Locate the cell with the specified text and output its (X, Y) center coordinate. 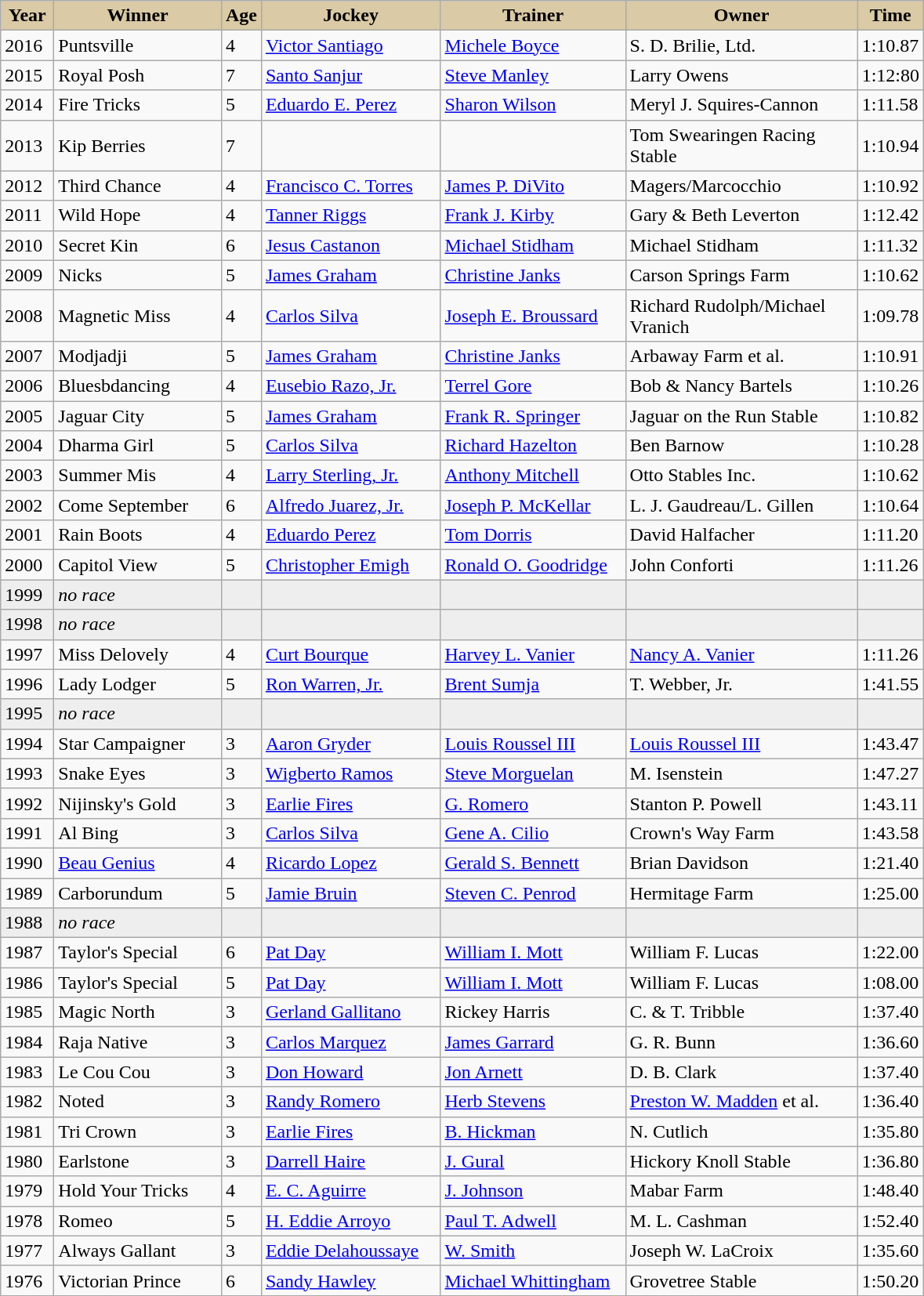
1985 (27, 1012)
Royal Posh (138, 75)
Kip Berries (138, 146)
Jockey (351, 16)
1981 (27, 1131)
Ron Warren, Jr. (351, 684)
Joseph P. McKellar (533, 505)
Tri Crown (138, 1131)
Arbaway Farm et al. (741, 356)
Gary & Beth Leverton (741, 215)
1:11.32 (890, 245)
Tom Swearingen Racing Stable (741, 146)
Carlos Marquez (351, 1042)
1984 (27, 1042)
Raja Native (138, 1042)
1:36.40 (890, 1102)
1:43.47 (890, 744)
2008 (27, 315)
Meryl J. Squires-Cannon (741, 105)
Earlstone (138, 1161)
Gerland Gallitano (351, 1012)
2004 (27, 446)
Ricardo Lopez (351, 863)
2014 (27, 105)
Don Howard (351, 1072)
M. Isenstein (741, 773)
1982 (27, 1102)
Owner (741, 16)
Carborundum (138, 892)
Anthony Mitchell (533, 476)
Beau Genius (138, 863)
Bob & Nancy Bartels (741, 386)
Eusebio Razo, Jr. (351, 386)
1988 (27, 923)
John Conforti (741, 565)
Grovetree Stable (741, 1280)
D. B. Clark (741, 1072)
Snake Eyes (138, 773)
Jaguar City (138, 416)
1:43.11 (890, 803)
Eduardo Perez (351, 535)
Age (241, 16)
James P. DiVito (533, 186)
1987 (27, 953)
Victor Santiago (351, 45)
M. L. Cashman (741, 1221)
2005 (27, 416)
Wigberto Ramos (351, 773)
W. Smith (533, 1251)
Otto Stables Inc. (741, 476)
2002 (27, 505)
Winner (138, 16)
Al Bing (138, 833)
Steve Manley (533, 75)
Jon Arnett (533, 1072)
Crown's Way Farm (741, 833)
Gene A. Cilio (533, 833)
1:41.55 (890, 684)
B. Hickman (533, 1131)
Secret Kin (138, 245)
Richard Hazelton (533, 446)
Stanton P. Powell (741, 803)
Bluesbdancing (138, 386)
Santo Sanjur (351, 75)
Hermitage Farm (741, 892)
2000 (27, 565)
Star Campaigner (138, 744)
Gerald S. Bennett (533, 863)
1:09.78 (890, 315)
Capitol View (138, 565)
Eddie Delahoussaye (351, 1251)
Wild Hope (138, 215)
1:10.64 (890, 505)
Francisco C. Torres (351, 186)
2016 (27, 45)
Nicks (138, 275)
Always Gallant (138, 1251)
S. D. Brilie, Ltd. (741, 45)
J. Gural (533, 1161)
Curt Bourque (351, 654)
Nancy A. Vanier (741, 654)
1980 (27, 1161)
1977 (27, 1251)
1:35.60 (890, 1251)
1:48.40 (890, 1191)
Magnetic Miss (138, 315)
J. Johnson (533, 1191)
Noted (138, 1102)
Puntsville (138, 45)
Joseph W. LaCroix (741, 1251)
1:43.58 (890, 833)
1:10.26 (890, 386)
1995 (27, 714)
1:50.20 (890, 1280)
1996 (27, 684)
1991 (27, 833)
2001 (27, 535)
Michele Boyce (533, 45)
1976 (27, 1280)
Time (890, 16)
Terrel Gore (533, 386)
2006 (27, 386)
1993 (27, 773)
Romeo (138, 1221)
Hickory Knoll Stable (741, 1161)
Nijinsky's Gold (138, 803)
Third Chance (138, 186)
Magers/Marcocchio (741, 186)
Sandy Hawley (351, 1280)
Ben Barnow (741, 446)
Darrell Haire (351, 1161)
Tanner Riggs (351, 215)
Trainer (533, 16)
2015 (27, 75)
2010 (27, 245)
David Halfacher (741, 535)
1:08.00 (890, 983)
1978 (27, 1221)
James Garrard (533, 1042)
1:10.92 (890, 186)
1:36.60 (890, 1042)
1:10.82 (890, 416)
Ronald O. Goodridge (533, 565)
G. R. Bunn (741, 1042)
Rain Boots (138, 535)
Mabar Farm (741, 1191)
Steven C. Penrod (533, 892)
1:35.80 (890, 1131)
T. Webber, Jr. (741, 684)
1:25.00 (890, 892)
2011 (27, 215)
1:10.91 (890, 356)
2013 (27, 146)
Steve Morguelan (533, 773)
1989 (27, 892)
E. C. Aguirre (351, 1191)
1999 (27, 595)
Come September (138, 505)
Herb Stevens (533, 1102)
1:10.28 (890, 446)
Miss Delovely (138, 654)
Fire Tricks (138, 105)
L. J. Gaudreau/L. Gillen (741, 505)
Summer Mis (138, 476)
Eduardo E. Perez (351, 105)
C. & T. Tribble (741, 1012)
Christopher Emigh (351, 565)
Alfredo Juarez, Jr. (351, 505)
1979 (27, 1191)
Dharma Girl (138, 446)
1:22.00 (890, 953)
Victorian Prince (138, 1280)
2003 (27, 476)
Modjadji (138, 356)
Preston W. Madden et al. (741, 1102)
Michael Whittingham (533, 1280)
1:12.42 (890, 215)
Harvey L. Vanier (533, 654)
Carson Springs Farm (741, 275)
1:10.87 (890, 45)
1:52.40 (890, 1221)
Jesus Castanon (351, 245)
1986 (27, 983)
Paul T. Adwell (533, 1221)
Tom Dorris (533, 535)
Rickey Harris (533, 1012)
Joseph E. Broussard (533, 315)
Larry Owens (741, 75)
1:10.94 (890, 146)
Frank R. Springer (533, 416)
Brian Davidson (741, 863)
1:11.58 (890, 105)
1983 (27, 1072)
Jaguar on the Run Stable (741, 416)
Frank J. Kirby (533, 215)
Sharon Wilson (533, 105)
2009 (27, 275)
Brent Sumja (533, 684)
1994 (27, 744)
Lady Lodger (138, 684)
N. Cutlich (741, 1131)
1:12:80 (890, 75)
1997 (27, 654)
1:11.20 (890, 535)
1:21.40 (890, 863)
Larry Sterling, Jr. (351, 476)
Randy Romero (351, 1102)
Aaron Gryder (351, 744)
1990 (27, 863)
G. Romero (533, 803)
1998 (27, 624)
Richard Rudolph/Michael Vranich (741, 315)
2007 (27, 356)
Magic North (138, 1012)
1992 (27, 803)
H. Eddie Arroyo (351, 1221)
2012 (27, 186)
1:36.80 (890, 1161)
Le Cou Cou (138, 1072)
Hold Your Tricks (138, 1191)
1:47.27 (890, 773)
Year (27, 16)
Jamie Bruin (351, 892)
